Determine the (x, y) coordinate at the center of the cell enclosing the given text.  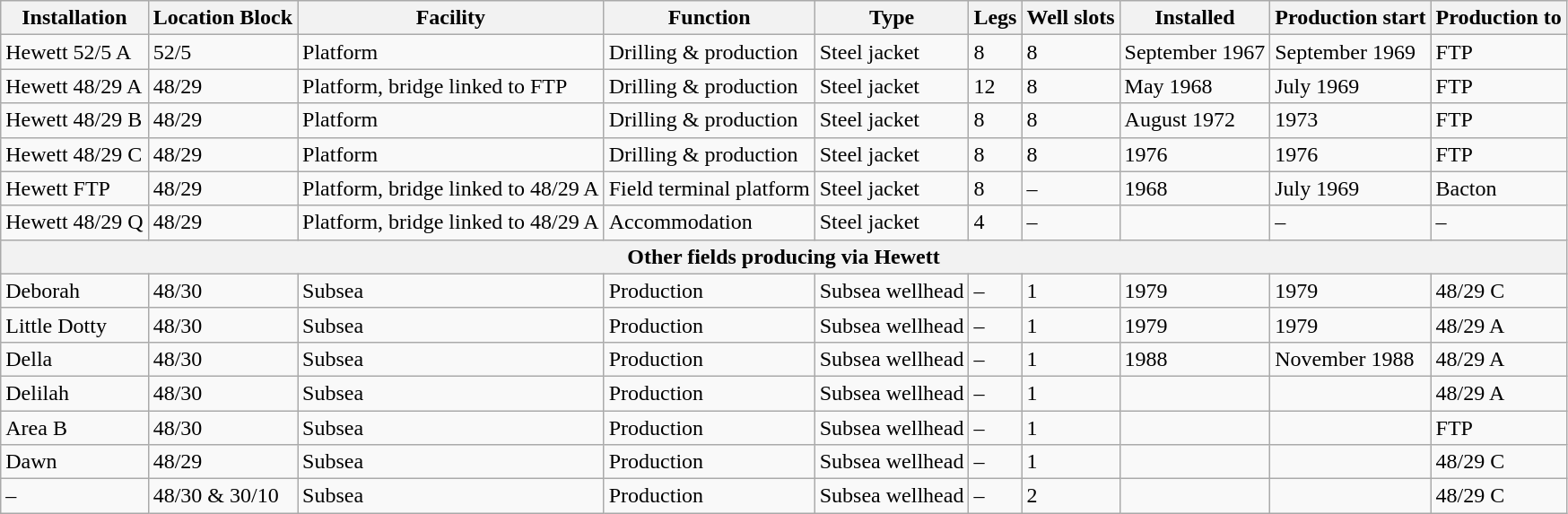
Hewett 52/5 A (74, 52)
Installed (1195, 18)
2 (1071, 496)
Della (74, 359)
September 1969 (1351, 52)
Production to (1498, 18)
Platform, bridge linked to FTP (451, 86)
Field terminal platform (709, 188)
Legs (996, 18)
Other fields producing via Hewett (784, 257)
Hewett 48/29 C (74, 154)
Production start (1351, 18)
Deborah (74, 291)
4 (996, 222)
August 1972 (1195, 120)
1973 (1351, 120)
48/30 & 30/10 (222, 496)
Hewett FTP (74, 188)
Delilah (74, 393)
Bacton (1498, 188)
Hewett 48/29 A (74, 86)
52/5 (222, 52)
Hewett 48/29 Q (74, 222)
May 1968 (1195, 86)
Location Block (222, 18)
Area B (74, 428)
1968 (1195, 188)
September 1967 (1195, 52)
Accommodation (709, 222)
Hewett 48/29 B (74, 120)
1988 (1195, 359)
Installation (74, 18)
Facility (451, 18)
Well slots (1071, 18)
Type (892, 18)
Function (709, 18)
November 1988 (1351, 359)
Little Dotty (74, 325)
12 (996, 86)
Dawn (74, 462)
